From the cell containing the given text, extract its center point as (x, y) coordinate. 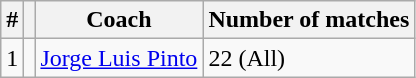
1 (12, 58)
Jorge Luis Pinto (119, 58)
Number of matches (309, 20)
# (12, 20)
Coach (119, 20)
22 (All) (309, 58)
